Output the [X, Y] coordinate of the center of the cell containing the given text.  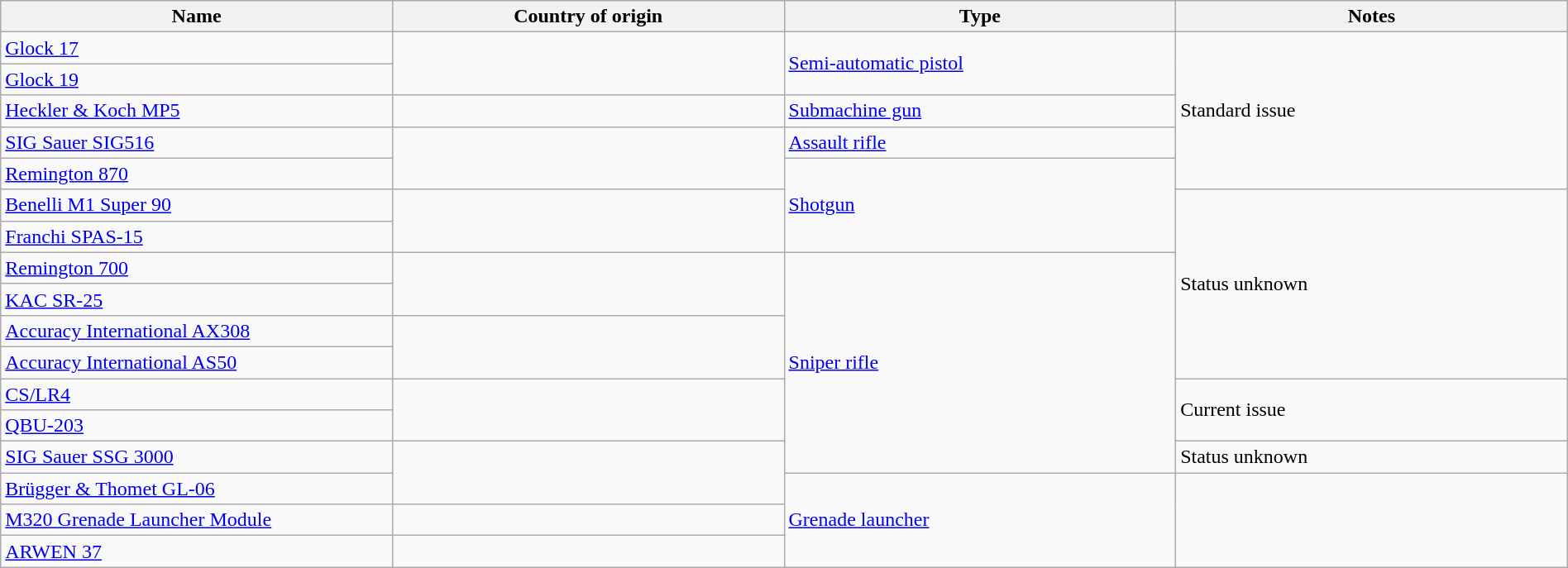
CS/LR4 [197, 394]
ARWEN 37 [197, 551]
Heckler & Koch MP5 [197, 111]
Name [197, 17]
Brügger & Thomet GL-06 [197, 489]
Glock 19 [197, 79]
Grenade launcher [980, 520]
Accuracy International AS50 [197, 362]
SIG Sauer SIG516 [197, 142]
QBU-203 [197, 426]
Country of origin [588, 17]
Type [980, 17]
Remington 700 [197, 268]
SIG Sauer SSG 3000 [197, 457]
Glock 17 [197, 48]
Remington 870 [197, 174]
Notes [1372, 17]
Franchi SPAS-15 [197, 236]
Benelli M1 Super 90 [197, 205]
Accuracy International AX308 [197, 331]
Submachine gun [980, 111]
Standard issue [1372, 111]
Assault rifle [980, 142]
KAC SR-25 [197, 299]
Current issue [1372, 410]
Semi-automatic pistol [980, 64]
M320 Grenade Launcher Module [197, 520]
Sniper rifle [980, 362]
Shotgun [980, 205]
